Scan for the cell matching the given text and deliver its [X, Y] coordinate at center. 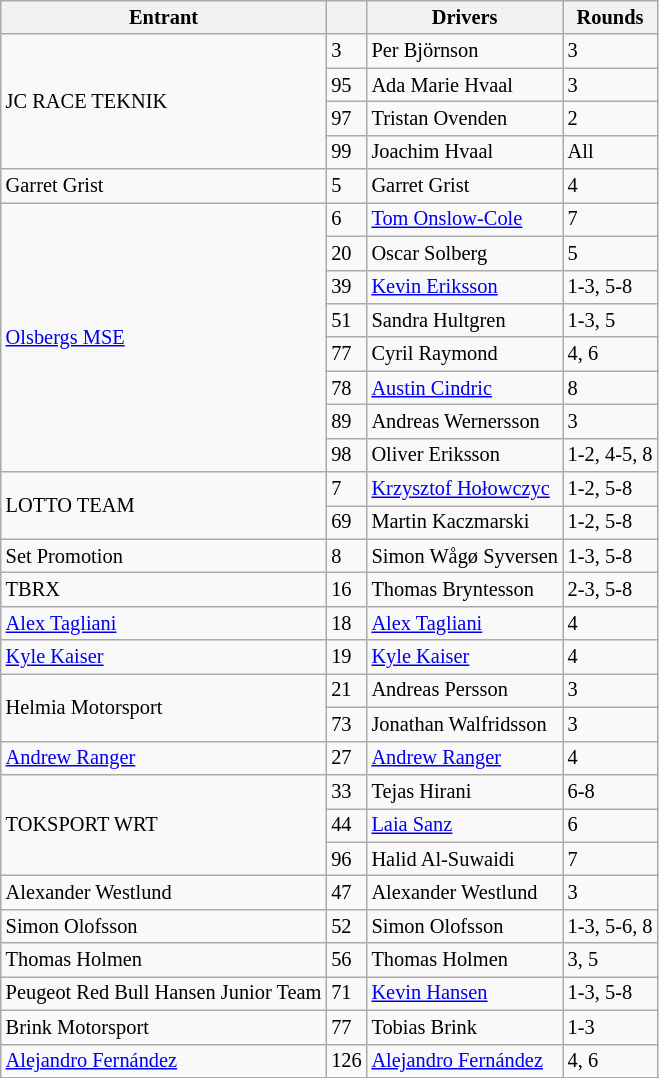
LOTTO TEAM [164, 506]
Thomas Bryntesson [465, 589]
78 [346, 388]
1-3, 5-6, 8 [610, 926]
52 [346, 926]
6-8 [610, 791]
Halid Al-Suwaidi [465, 859]
71 [346, 993]
Sandra Hultgren [465, 320]
95 [346, 85]
Tristan Ovenden [465, 118]
1-3 [610, 1027]
TOKSPORT WRT [164, 824]
Tejas Hirani [465, 791]
Entrant [164, 17]
44 [346, 825]
Tobias Brink [465, 1027]
3, 5 [610, 960]
126 [346, 1061]
Andreas Persson [465, 690]
JC RACE TEKNIK [164, 102]
Kevin Eriksson [465, 287]
1-3, 5 [610, 320]
Andreas Wernersson [465, 421]
20 [346, 253]
2-3, 5-8 [610, 589]
Oliver Eriksson [465, 455]
Ada Marie Hvaal [465, 85]
98 [346, 455]
73 [346, 724]
Olsbergs MSE [164, 336]
Oscar Solberg [465, 253]
2 [610, 118]
Joachim Hvaal [465, 152]
TBRX [164, 589]
18 [346, 623]
Tom Onslow-Cole [465, 219]
51 [346, 320]
Set Promotion [164, 556]
Helmia Motorsport [164, 706]
1-2, 4-5, 8 [610, 455]
47 [346, 892]
Simon Wågø Syversen [465, 556]
19 [346, 657]
Cyril Raymond [465, 354]
Jonathan Walfridsson [465, 724]
39 [346, 287]
69 [346, 522]
96 [346, 859]
Brink Motorsport [164, 1027]
All [610, 152]
Krzysztof Hołowczyc [465, 489]
89 [346, 421]
Laia Sanz [465, 825]
Martin Kaczmarski [465, 522]
Kevin Hansen [465, 993]
21 [346, 690]
Per Björnson [465, 51]
Peugeot Red Bull Hansen Junior Team [164, 993]
16 [346, 589]
33 [346, 791]
Drivers [465, 17]
56 [346, 960]
99 [346, 152]
Rounds [610, 17]
97 [346, 118]
Austin Cindric [465, 388]
27 [346, 758]
